Return [X, Y] of the center of cell containing provided text 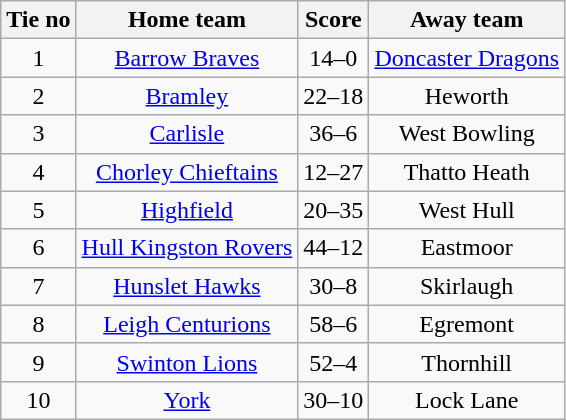
30–10 [334, 400]
Hunslet Hawks [187, 286]
Highfield [187, 210]
2 [38, 96]
Carlisle [187, 134]
20–35 [334, 210]
4 [38, 172]
52–4 [334, 362]
West Bowling [467, 134]
Bramley [187, 96]
Lock Lane [467, 400]
3 [38, 134]
12–27 [334, 172]
Tie no [38, 20]
Away team [467, 20]
44–12 [334, 248]
Hull Kingston Rovers [187, 248]
York [187, 400]
6 [38, 248]
Heworth [467, 96]
5 [38, 210]
Doncaster Dragons [467, 58]
Thatto Heath [467, 172]
1 [38, 58]
36–6 [334, 134]
Score [334, 20]
30–8 [334, 286]
22–18 [334, 96]
Swinton Lions [187, 362]
Eastmoor [467, 248]
7 [38, 286]
Barrow Braves [187, 58]
Skirlaugh [467, 286]
9 [38, 362]
Leigh Centurions [187, 324]
Chorley Chieftains [187, 172]
Egremont [467, 324]
58–6 [334, 324]
Home team [187, 20]
10 [38, 400]
West Hull [467, 210]
8 [38, 324]
14–0 [334, 58]
Thornhill [467, 362]
